Search for the cell housing the specified text and yield its (x, y) center coordinate. 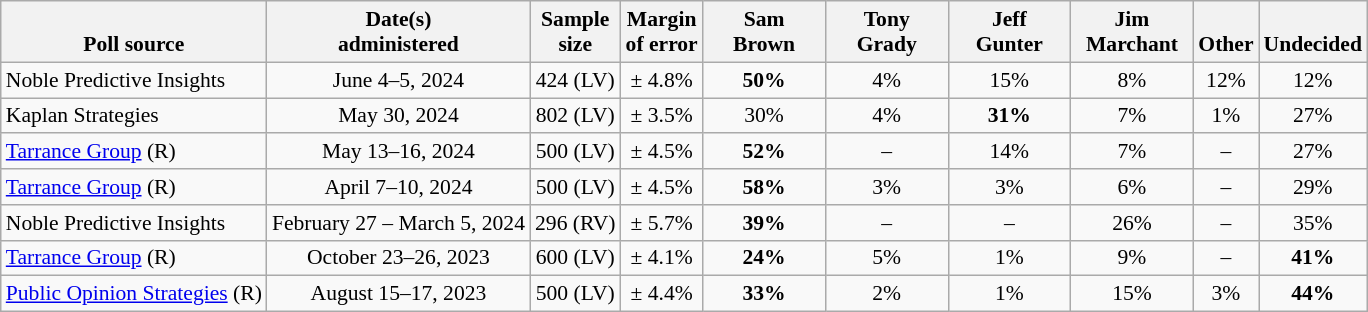
802 (LV) (576, 116)
29% (1313, 187)
± 5.7% (662, 223)
± 4.1% (662, 258)
30% (764, 116)
44% (1313, 294)
Samplesize (576, 32)
Poll source (134, 32)
TonyGrady (886, 32)
5% (886, 258)
August 15–17, 2023 (398, 294)
41% (1313, 258)
June 4–5, 2024 (398, 80)
31% (1010, 116)
JeffGunter (1010, 32)
424 (LV) (576, 80)
24% (764, 258)
October 23–26, 2023 (398, 258)
58% (764, 187)
February 27 – March 5, 2024 (398, 223)
± 4.4% (662, 294)
May 13–16, 2024 (398, 152)
52% (764, 152)
14% (1010, 152)
296 (RV) (576, 223)
Undecided (1313, 32)
33% (764, 294)
JimMarchant (1132, 32)
35% (1313, 223)
2% (886, 294)
50% (764, 80)
Kaplan Strategies (134, 116)
39% (764, 223)
9% (1132, 258)
Public Opinion Strategies (R) (134, 294)
26% (1132, 223)
8% (1132, 80)
Date(s)administered (398, 32)
Other (1226, 32)
April 7–10, 2024 (398, 187)
May 30, 2024 (398, 116)
600 (LV) (576, 258)
± 4.8% (662, 80)
SamBrown (764, 32)
± 3.5% (662, 116)
Marginof error (662, 32)
6% (1132, 187)
